Output the (x, y) coordinate of the center of the cell containing the given text.  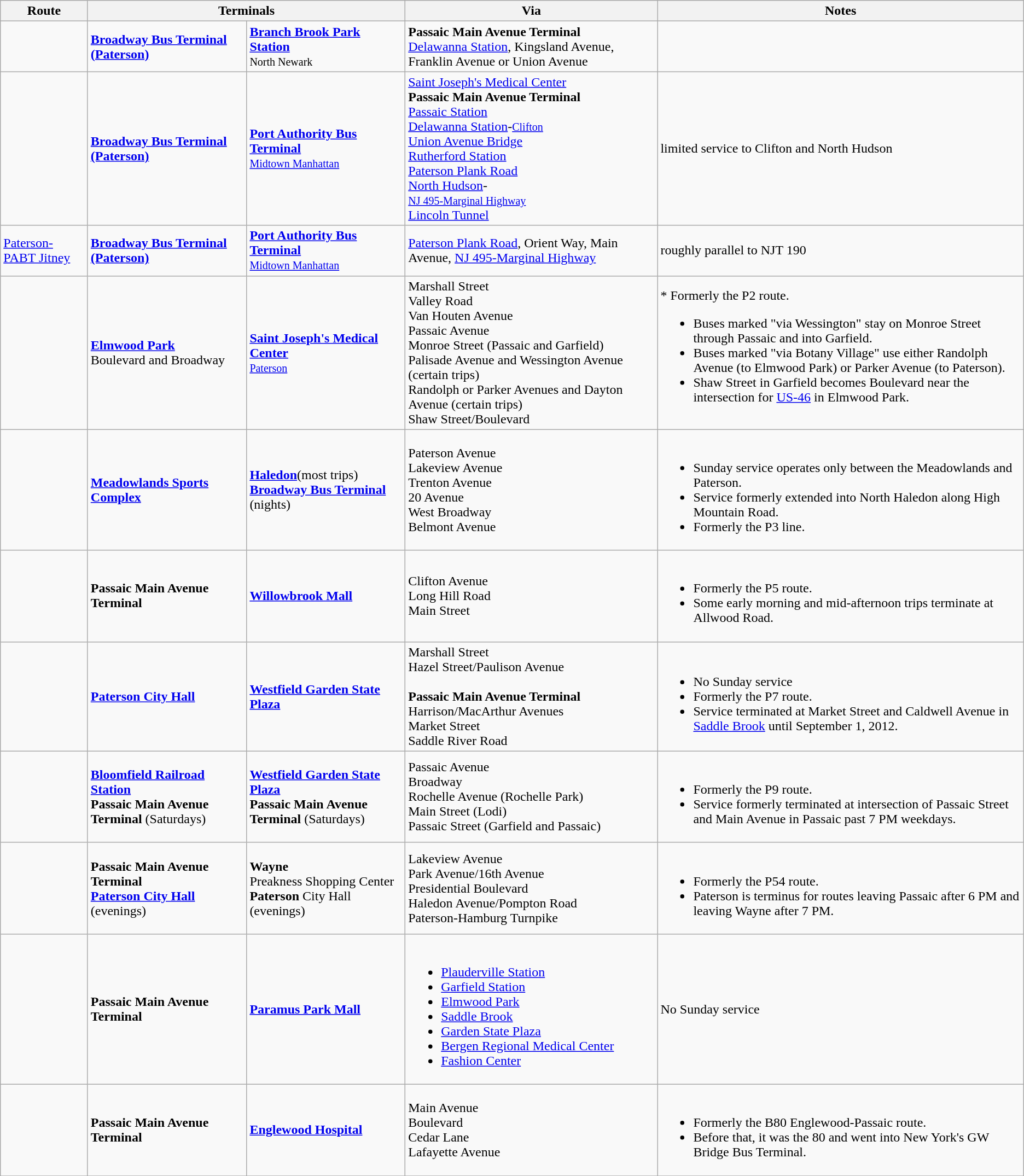
Westfield Garden State PlazaPassaic Main Avenue Terminal (Saturdays) (326, 796)
Main AvenueBoulevardCedar LaneLafayette Avenue (532, 1130)
Paterson City Hall (167, 696)
Elmwood ParkBoulevard and Broadway (167, 352)
Route (44, 11)
Passaic AvenueBroadwayRochelle Avenue (Rochelle Park)Main Street (Lodi)Passaic Street (Garfield and Passaic) (532, 796)
Saint Joseph's Medical CenterPaterson (326, 352)
No Sunday serviceFormerly the P7 route.Service terminated at Market Street and Caldwell Avenue in Saddle Brook until September 1, 2012. (840, 696)
Branch Brook Park StationNorth Newark (326, 46)
Formerly the P9 route.Service formerly terminated at intersection of Passaic Street and Main Avenue in Passaic past 7 PM weekdays. (840, 796)
Clifton AvenueLong Hill RoadMain Street (532, 596)
Formerly the P54 route.Paterson is terminus for routes leaving Passaic after 6 PM and leaving Wayne after 7 PM. (840, 888)
Paterson AvenueLakeview AvenueTrenton Avenue20 AvenueWest BroadwayBelmont Avenue (532, 490)
Passaic Main Avenue TerminalPaterson City Hall (evenings) (167, 888)
Marshall StreetHazel Street/Paulison Avenue Passaic Main Avenue Terminal Harrison/MacArthur AvenuesMarket StreetSaddle River Road (532, 696)
Westfield Garden State Plaza (326, 696)
Paramus Park Mall (326, 1009)
Haledon(most trips)Broadway Bus Terminal (nights) (326, 490)
Passaic Main Avenue TerminalDelawanna Station, Kingsland Avenue, Franklin Avenue or Union Avenue (532, 46)
Plauderville StationGarfield StationElmwood ParkSaddle BrookGarden State PlazaBergen Regional Medical CenterFashion Center (532, 1009)
Terminals (246, 11)
Meadowlands Sports Complex (167, 490)
roughly parallel to NJT 190 (840, 251)
Willowbrook Mall (326, 596)
limited service to Clifton and North Hudson (840, 149)
Englewood Hospital (326, 1130)
Formerly the P5 route.Some early morning and mid-afternoon trips terminate at Allwood Road. (840, 596)
Bloomfield Railroad StationPassaic Main Avenue Terminal (Saturdays) (167, 796)
WaynePreakness Shopping Center Paterson City Hall (evenings) (326, 888)
Notes (840, 11)
Lakeview AvenuePark Avenue/16th AvenuePresidential BoulevardHaledon Avenue/Pompton RoadPaterson-Hamburg Turnpike (532, 888)
Formerly the B80 Englewood-Passaic route.Before that, it was the 80 and went into New York's GW Bridge Bus Terminal. (840, 1130)
Paterson-PABT Jitney (44, 251)
Via (532, 11)
No Sunday service (840, 1009)
Paterson Plank Road, Orient Way, Main Avenue, NJ 495-Marginal Highway (532, 251)
